Extract the [X, Y] coordinate from the center of the cell holding the provided text.  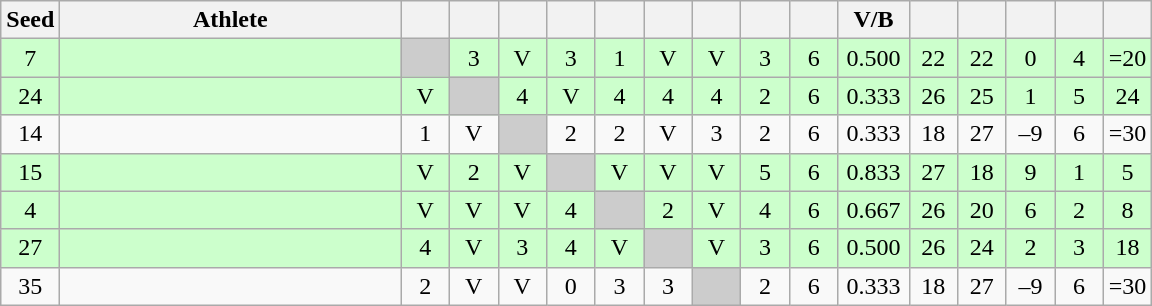
8 [1128, 210]
9 [1030, 172]
14 [30, 134]
Athlete [230, 20]
15 [30, 172]
V/B [874, 20]
=20 [1128, 58]
7 [30, 58]
25 [982, 96]
0.833 [874, 172]
0.667 [874, 210]
20 [982, 210]
Seed [30, 20]
35 [30, 286]
